Capture the cell that displays the provided text and extract its (x, y) central coordinate. 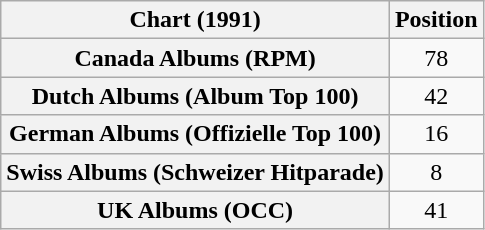
Dutch Albums (Album Top 100) (196, 96)
German Albums (Offizielle Top 100) (196, 134)
Canada Albums (RPM) (196, 58)
UK Albums (OCC) (196, 210)
41 (436, 210)
42 (436, 96)
Position (436, 20)
16 (436, 134)
Swiss Albums (Schweizer Hitparade) (196, 172)
78 (436, 58)
Chart (1991) (196, 20)
8 (436, 172)
